Capture the cell that displays the provided text and extract its [x, y] central coordinate. 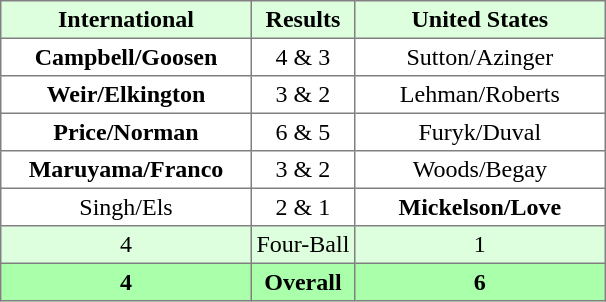
6 [480, 282]
International [126, 20]
Sutton/Azinger [480, 57]
Overall [302, 282]
Mickelson/Love [480, 207]
Woods/Begay [480, 170]
Maruyama/Franco [126, 170]
Four-Ball [302, 245]
Furyk/Duval [480, 132]
Campbell/Goosen [126, 57]
Lehman/Roberts [480, 95]
Price/Norman [126, 132]
4 & 3 [302, 57]
2 & 1 [302, 207]
United States [480, 20]
6 & 5 [302, 132]
Singh/Els [126, 207]
1 [480, 245]
Results [302, 20]
Weir/Elkington [126, 95]
